Capture the cell that displays the provided text and extract its [X, Y] central coordinate. 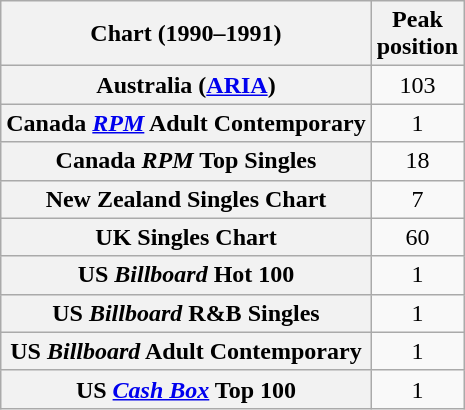
60 [417, 237]
US Billboard R&B Singles [186, 313]
7 [417, 199]
UK Singles Chart [186, 237]
Canada RPM Adult Contemporary [186, 123]
Canada RPM Top Singles [186, 161]
New Zealand Singles Chart [186, 199]
Australia (ARIA) [186, 85]
US Billboard Adult Contemporary [186, 351]
103 [417, 85]
US Cash Box Top 100 [186, 389]
Peakposition [417, 34]
US Billboard Hot 100 [186, 275]
Chart (1990–1991) [186, 34]
18 [417, 161]
